Pinpoint the cell where the given text exists, returning its (X, Y) midpoint coordinate. 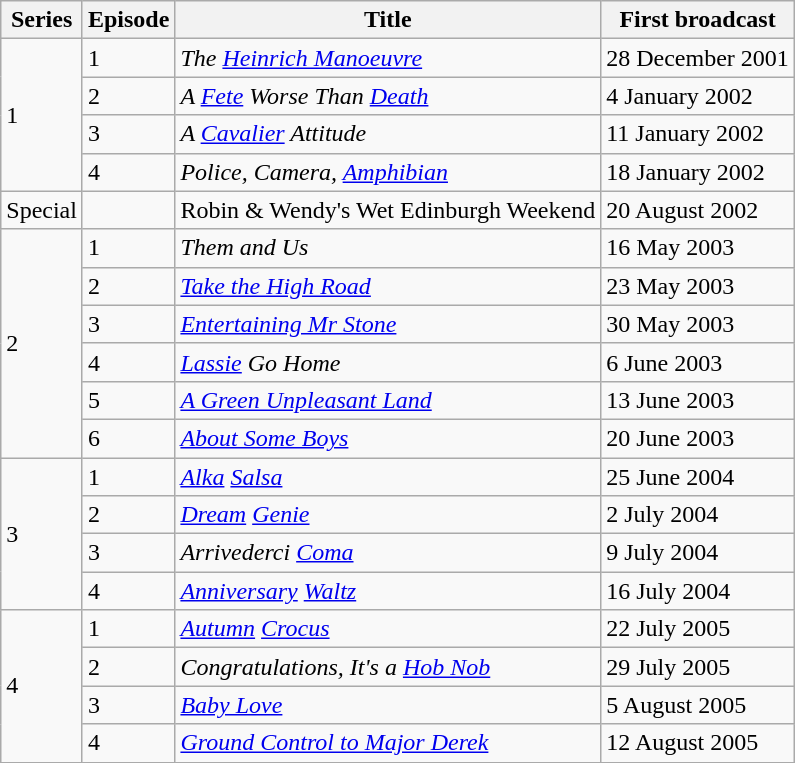
Entertaining Mr Stone (388, 324)
13 June 2003 (698, 400)
Congratulations, It's a Hob Nob (388, 667)
16 May 2003 (698, 248)
4 January 2002 (698, 96)
Dream Genie (388, 515)
The Heinrich Manoeuvre (388, 58)
Baby Love (388, 705)
12 August 2005 (698, 743)
5 August 2005 (698, 705)
Series (42, 20)
11 January 2002 (698, 134)
9 July 2004 (698, 553)
20 June 2003 (698, 438)
Ground Control to Major Derek (388, 743)
2 July 2004 (698, 515)
Autumn Crocus (388, 629)
Robin & Wendy's Wet Edinburgh Weekend (388, 210)
6 (128, 438)
Take the High Road (388, 286)
A Cavalier Attitude (388, 134)
25 June 2004 (698, 477)
29 July 2005 (698, 667)
28 December 2001 (698, 58)
23 May 2003 (698, 286)
Title (388, 20)
Arrivederci Coma (388, 553)
First broadcast (698, 20)
22 July 2005 (698, 629)
30 May 2003 (698, 324)
Episode (128, 20)
20 August 2002 (698, 210)
18 January 2002 (698, 172)
About Some Boys (388, 438)
A Green Unpleasant Land (388, 400)
Special (42, 210)
5 (128, 400)
Lassie Go Home (388, 362)
16 July 2004 (698, 591)
6 June 2003 (698, 362)
A Fete Worse Than Death (388, 96)
Police, Camera, Amphibian (388, 172)
Them and Us (388, 248)
Alka Salsa (388, 477)
Anniversary Waltz (388, 591)
